For the text-containing cell, return its midpoint in [X, Y] coordinate format. 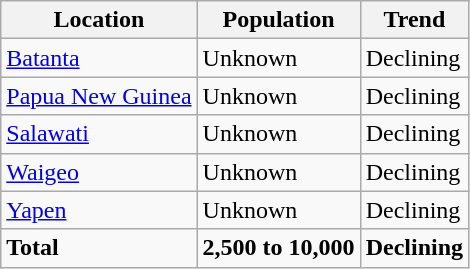
Salawati [99, 134]
Location [99, 20]
Waigeo [99, 172]
Total [99, 248]
Yapen [99, 210]
Population [278, 20]
Batanta [99, 58]
2,500 to 10,000 [278, 248]
Trend [414, 20]
Papua New Guinea [99, 96]
